Find where the given text appears and provide that cell's center as (x, y) coordinate. 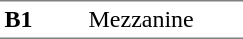
B1 (42, 20)
Mezzanine (164, 20)
